Identify which cell holds the provided text, then report its [x, y] central coordinate. 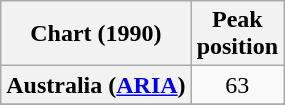
Australia (ARIA) [96, 85]
Peakposition [237, 34]
63 [237, 85]
Chart (1990) [96, 34]
